Determine the [x, y] coordinate at the center of the cell enclosing the given text.  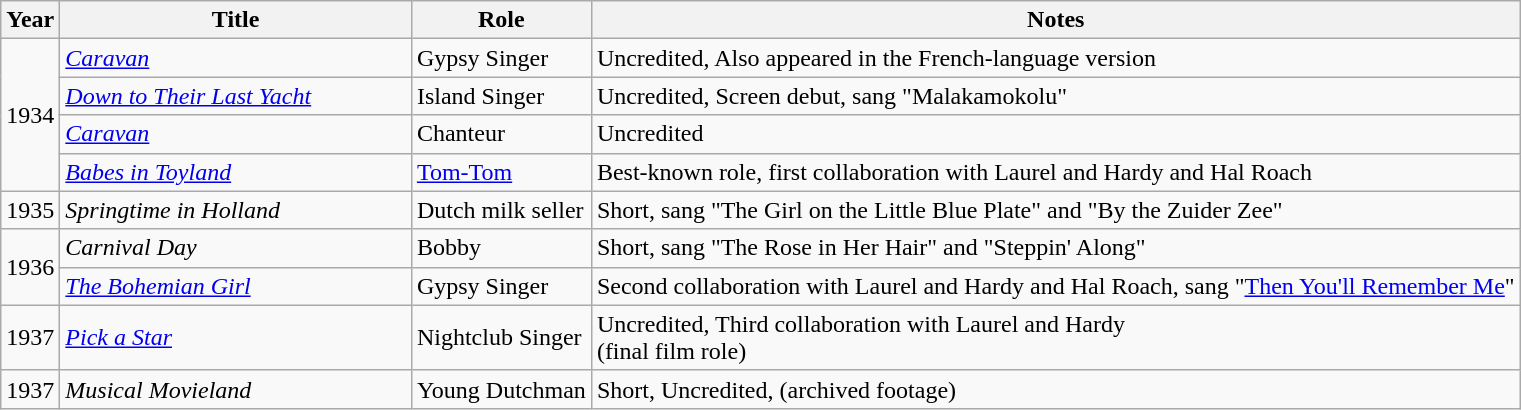
Tom-Tom [501, 172]
1934 [30, 115]
Carnival Day [236, 248]
The Bohemian Girl [236, 286]
Young Dutchman [501, 389]
Notes [1056, 20]
Short, sang "The Rose in Her Hair" and "Steppin' Along" [1056, 248]
Second collaboration with Laurel and Hardy and Hal Roach, sang "Then You'll Remember Me" [1056, 286]
Babes in Toyland [236, 172]
Bobby [501, 248]
Nightclub Singer [501, 338]
Springtime in Holland [236, 210]
Musical Movieland [236, 389]
Chanteur [501, 134]
1936 [30, 267]
Down to Their Last Yacht [236, 96]
Best-known role, first collaboration with Laurel and Hardy and Hal Roach [1056, 172]
Role [501, 20]
Uncredited, Third collaboration with Laurel and Hardy(final film role) [1056, 338]
Title [236, 20]
Dutch milk seller [501, 210]
Island Singer [501, 96]
Year [30, 20]
Uncredited, Screen debut, sang "Malakamokolu" [1056, 96]
Pick a Star [236, 338]
1935 [30, 210]
Uncredited [1056, 134]
Short, Uncredited, (archived footage) [1056, 389]
Short, sang "The Girl on the Little Blue Plate" and "By the Zuider Zee" [1056, 210]
Uncredited, Also appeared in the French-language version [1056, 58]
